Find where the given text appears and provide that cell's center as (X, Y) coordinate. 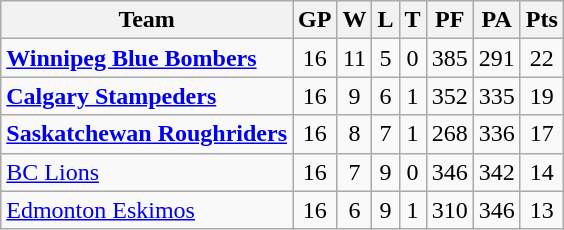
13 (542, 210)
11 (354, 58)
Edmonton Eskimos (147, 210)
Calgary Stampeders (147, 96)
352 (450, 96)
19 (542, 96)
268 (450, 134)
5 (386, 58)
336 (496, 134)
Saskatchewan Roughriders (147, 134)
Pts (542, 20)
T (412, 20)
385 (450, 58)
310 (450, 210)
PA (496, 20)
GP (315, 20)
342 (496, 172)
8 (354, 134)
PF (450, 20)
17 (542, 134)
L (386, 20)
Team (147, 20)
14 (542, 172)
Winnipeg Blue Bombers (147, 58)
BC Lions (147, 172)
335 (496, 96)
291 (496, 58)
W (354, 20)
22 (542, 58)
